Search for the cell housing the specified text and yield its (X, Y) center coordinate. 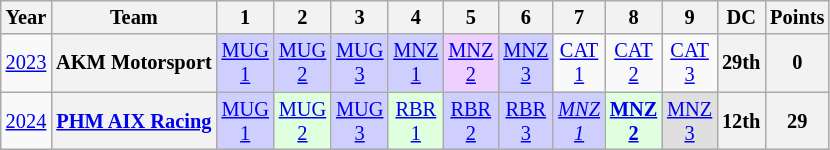
CAT2 (634, 63)
Year (26, 17)
7 (579, 17)
9 (690, 17)
RBR2 (470, 121)
1 (246, 17)
8 (634, 17)
PHM AIX Racing (134, 121)
12th (741, 121)
AKM Motorsport (134, 63)
DC (741, 17)
5 (470, 17)
4 (416, 17)
3 (360, 17)
RBR3 (526, 121)
29th (741, 63)
CAT1 (579, 63)
6 (526, 17)
CAT3 (690, 63)
2024 (26, 121)
29 (797, 121)
Team (134, 17)
2023 (26, 63)
Points (797, 17)
0 (797, 63)
2 (302, 17)
RBR1 (416, 121)
